From the cell containing the given text, extract its center point as (x, y) coordinate. 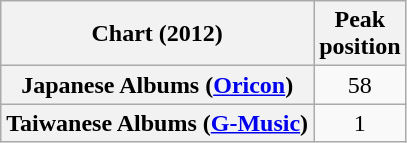
1 (360, 123)
Taiwanese Albums (G-Music) (158, 123)
Chart (2012) (158, 34)
58 (360, 85)
Peakposition (360, 34)
Japanese Albums (Oricon) (158, 85)
